Pinpoint the cell where the given text exists, returning its (X, Y) midpoint coordinate. 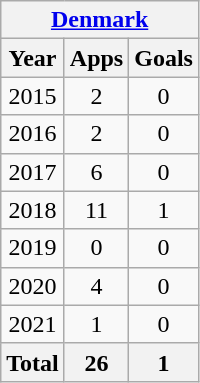
2020 (33, 286)
Apps (96, 58)
Goals (164, 58)
2019 (33, 248)
4 (96, 286)
Year (33, 58)
2015 (33, 96)
11 (96, 210)
2021 (33, 324)
Total (33, 362)
2016 (33, 134)
Denmark (100, 20)
6 (96, 172)
2017 (33, 172)
2018 (33, 210)
26 (96, 362)
